Return the [x, y] coordinate for the center point of the cell that contains the specified text.  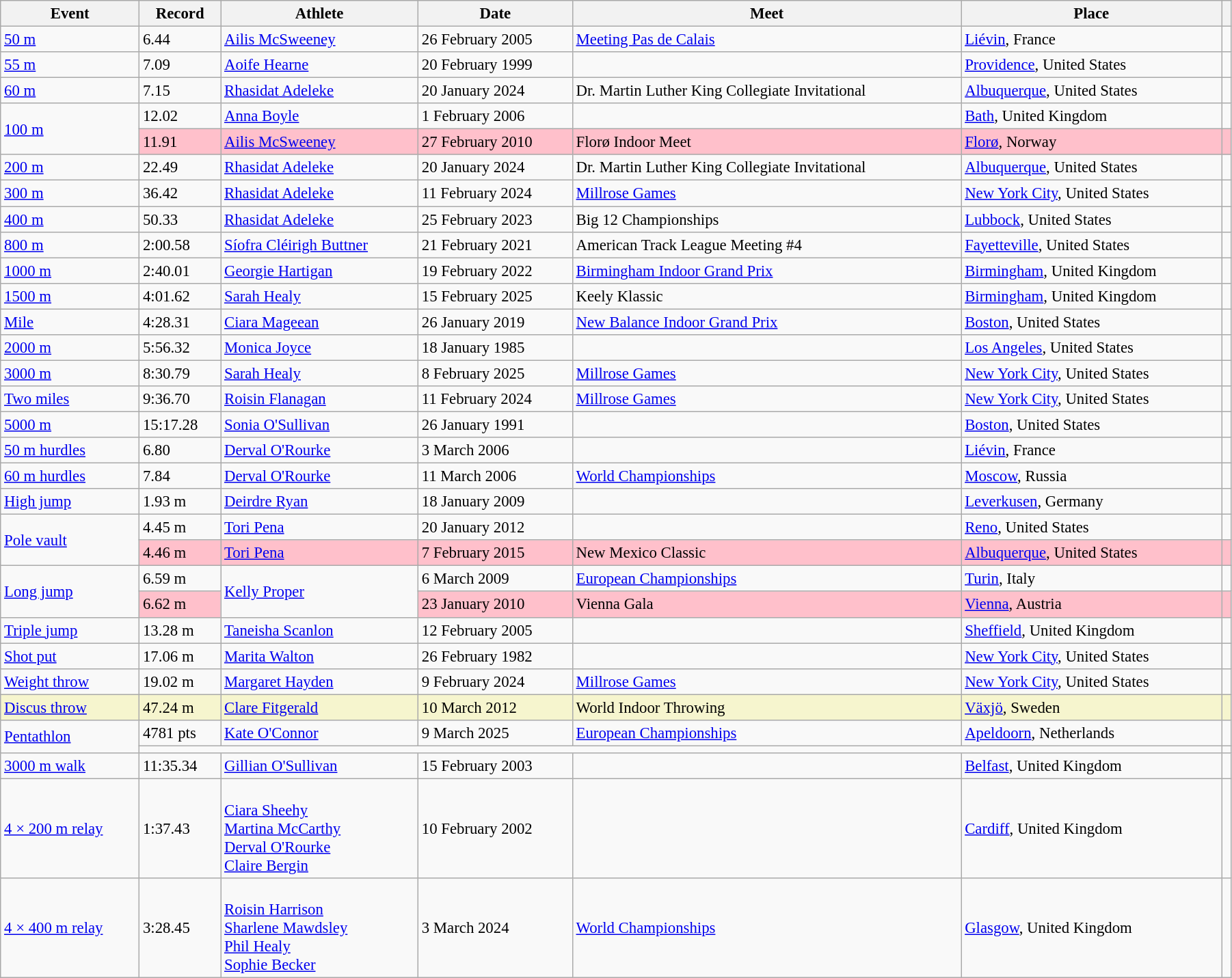
50 m hurdles [70, 450]
4781 pts [180, 733]
Long jump [70, 592]
26 January 2019 [495, 322]
2:00.58 [180, 245]
Weight throw [70, 681]
22.49 [180, 167]
Pentathlon [70, 737]
26 February 1982 [495, 656]
7.09 [180, 65]
American Track League Meeting #4 [767, 245]
50.33 [180, 219]
400 m [70, 219]
20 January 2012 [495, 528]
Keely Klassic [767, 296]
Bath, United Kingdom [1091, 116]
7.84 [180, 476]
Birmingham Indoor Grand Prix [767, 271]
Vienna, Austria [1091, 605]
Shot put [70, 656]
23 January 2010 [495, 605]
55 m [70, 65]
1 February 2006 [495, 116]
Date [495, 14]
50 m [70, 40]
Fayetteville, United States [1091, 245]
6.62 m [180, 605]
7.15 [180, 91]
4:01.62 [180, 296]
Meet [767, 14]
Aoife Hearne [320, 65]
15:17.28 [180, 424]
26 January 1991 [495, 424]
Síofra Cléirigh Buttner [320, 245]
Athlete [320, 14]
Pole vault [70, 540]
Moscow, Russia [1091, 476]
Anna Boyle [320, 116]
Kate O'Connor [320, 733]
200 m [70, 167]
6 March 2009 [495, 579]
Roisin HarrisonSharlene MawdsleyPhil HealySophie Becker [320, 928]
1:37.43 [180, 828]
High jump [70, 502]
Discus throw [70, 707]
Two miles [70, 399]
New Balance Indoor Grand Prix [767, 322]
15 February 2025 [495, 296]
Meeting Pas de Calais [767, 40]
26 February 2005 [495, 40]
10 March 2012 [495, 707]
Leverkusen, Germany [1091, 502]
Ciara Mageean [320, 322]
1000 m [70, 271]
13.28 m [180, 630]
9 March 2025 [495, 733]
60 m [70, 91]
10 February 2002 [495, 828]
800 m [70, 245]
21 February 2021 [495, 245]
Roisin Flanagan [320, 399]
4.45 m [180, 528]
3 March 2006 [495, 450]
100 m [70, 128]
4 × 200 m relay [70, 828]
6.44 [180, 40]
Gillian O'Sullivan [320, 766]
8:30.79 [180, 373]
3:28.45 [180, 928]
36.42 [180, 193]
4.46 m [180, 553]
3000 m walk [70, 766]
2:40.01 [180, 271]
12.02 [180, 116]
Växjö, Sweden [1091, 707]
Apeldoorn, Netherlands [1091, 733]
Sonia O'Sullivan [320, 424]
Monica Joyce [320, 348]
Glasgow, United Kingdom [1091, 928]
Turin, Italy [1091, 579]
Margaret Hayden [320, 681]
60 m hurdles [70, 476]
5:56.32 [180, 348]
1.93 m [180, 502]
Triple jump [70, 630]
12 February 2005 [495, 630]
1500 m [70, 296]
World Indoor Throwing [767, 707]
3000 m [70, 373]
Event [70, 14]
25 February 2023 [495, 219]
Marita Walton [320, 656]
15 February 2003 [495, 766]
18 January 1985 [495, 348]
Big 12 Championships [767, 219]
Taneisha Scanlon [320, 630]
5000 m [70, 424]
17.06 m [180, 656]
Georgie Hartigan [320, 271]
6.80 [180, 450]
20 February 1999 [495, 65]
3 March 2024 [495, 928]
Record [180, 14]
Sheffield, United Kingdom [1091, 630]
Lubbock, United States [1091, 219]
Los Angeles, United States [1091, 348]
11 March 2006 [495, 476]
Mile [70, 322]
27 February 2010 [495, 142]
4:28.31 [180, 322]
Providence, United States [1091, 65]
19.02 m [180, 681]
Florø, Norway [1091, 142]
6.59 m [180, 579]
Ciara SheehyMartina McCarthyDerval O'RourkeClaire Bergin [320, 828]
7 February 2015 [495, 553]
Reno, United States [1091, 528]
19 February 2022 [495, 271]
11:35.34 [180, 766]
New Mexico Classic [767, 553]
4 × 400 m relay [70, 928]
2000 m [70, 348]
Belfast, United Kingdom [1091, 766]
47.24 m [180, 707]
8 February 2025 [495, 373]
Clare Fitgerald [320, 707]
18 January 2009 [495, 502]
9 February 2024 [495, 681]
Kelly Proper [320, 592]
9:36.70 [180, 399]
Place [1091, 14]
Deirdre Ryan [320, 502]
11.91 [180, 142]
300 m [70, 193]
Cardiff, United Kingdom [1091, 828]
Florø Indoor Meet [767, 142]
Vienna Gala [767, 605]
